Identify which cell holds the provided text, then report its (X, Y) central coordinate. 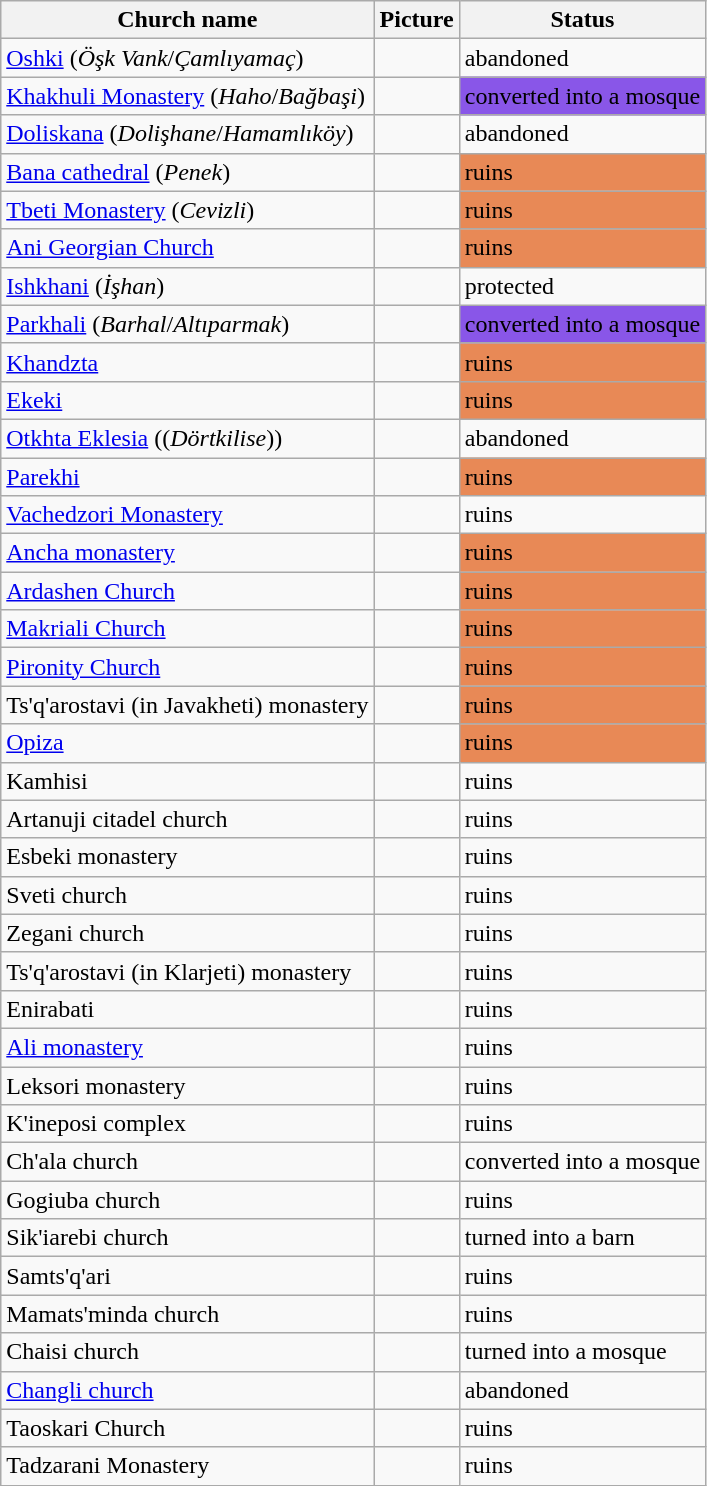
protected (582, 286)
Otkhta Eklesia ((Dörtkilise)) (188, 438)
Ch'ala church (188, 1162)
Sveti church (188, 895)
Khakhuli Monastery (Haho/Bağbaşi) (188, 96)
Samts'q'ari (188, 1276)
Kamhisi (188, 781)
Taoskari Church (188, 1428)
Esbeki monastery (188, 857)
Enirabati (188, 1009)
Ani Georgian Church (188, 248)
Artanuji citadel church (188, 819)
Vachedzori Monastery (188, 515)
Doliskana (Dolişhane/Hamamlıköy) (188, 134)
K'ineposi complex (188, 1124)
Khandzta (188, 362)
Ekeki (188, 400)
Status (582, 20)
Opiza (188, 743)
Mamats'minda church (188, 1314)
Changli church (188, 1390)
Tadzarani Monastery (188, 1466)
Parekhi (188, 477)
Bana cathedral (Penek) (188, 172)
Ishkhani (İşhan) (188, 286)
Leksori monastery (188, 1085)
Sik'iarebi church (188, 1238)
Church name (188, 20)
Makriali Church (188, 629)
Ts'q'arostavi (in Javakheti) monastery (188, 705)
Pironity Church (188, 667)
Zegani church (188, 933)
Oshki (Öşk Vank/Çamlıyamaç) (188, 58)
Ardashen Church (188, 591)
Chaisi church (188, 1352)
Tbeti Monastery (Cevizli) (188, 210)
Parkhali (Barhal/Altıparmak) (188, 324)
Ts'q'arostavi (in Klarjeti) monastery (188, 971)
Ali monastery (188, 1047)
turned into a mosque (582, 1352)
Gogiuba church (188, 1200)
Ancha monastery (188, 553)
turned into a barn (582, 1238)
Picture (416, 20)
